Scan for the cell matching the given text and deliver its [x, y] coordinate at center. 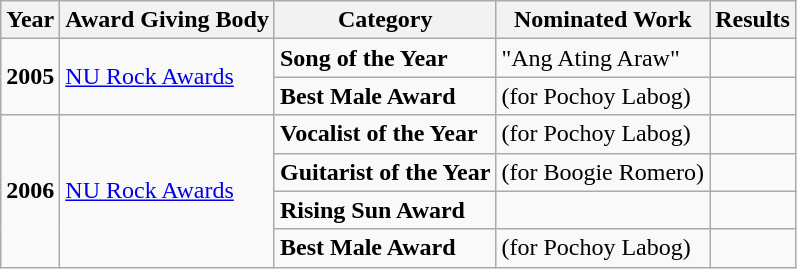
2005 [30, 77]
Category [384, 20]
Rising Sun Award [384, 210]
Guitarist of the Year [384, 172]
2006 [30, 191]
"Ang Ating Araw" [603, 58]
Year [30, 20]
Award Giving Body [168, 20]
Results [753, 20]
Vocalist of the Year [384, 134]
Nominated Work [603, 20]
(for Boogie Romero) [603, 172]
Song of the Year [384, 58]
